Pinpoint the cell where the given text exists, returning its (x, y) midpoint coordinate. 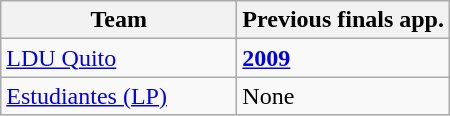
Estudiantes (LP) (119, 96)
None (344, 96)
Previous finals app. (344, 20)
LDU Quito (119, 58)
Team (119, 20)
2009 (344, 58)
